Extract the [x, y] coordinate from the center of the cell holding the provided text.  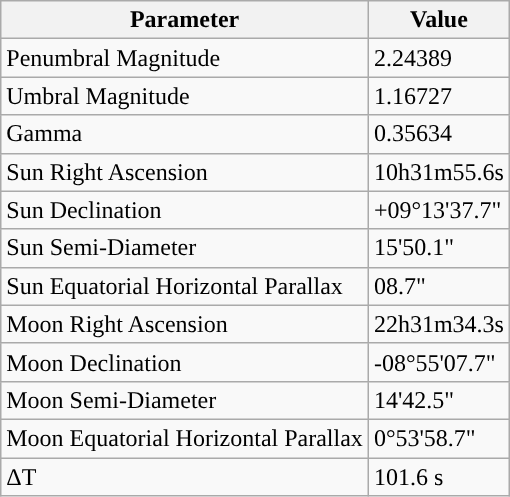
14'42.5" [438, 400]
Sun Equatorial Horizontal Parallax [185, 286]
Moon Declination [185, 362]
0°53'58.7" [438, 438]
Sun Right Ascension [185, 172]
Parameter [185, 20]
10h31m55.6s [438, 172]
101.6 s [438, 477]
ΔT [185, 477]
1.16727 [438, 96]
0.35634 [438, 134]
Value [438, 20]
Sun Semi-Diameter [185, 248]
Gamma [185, 134]
08.7" [438, 286]
-08°55'07.7" [438, 362]
Moon Right Ascension [185, 324]
15'50.1" [438, 248]
22h31m34.3s [438, 324]
+09°13'37.7" [438, 210]
Sun Declination [185, 210]
Moon Semi-Diameter [185, 400]
Umbral Magnitude [185, 96]
Moon Equatorial Horizontal Parallax [185, 438]
2.24389 [438, 58]
Penumbral Magnitude [185, 58]
